Search for the cell housing the specified text and yield its (x, y) center coordinate. 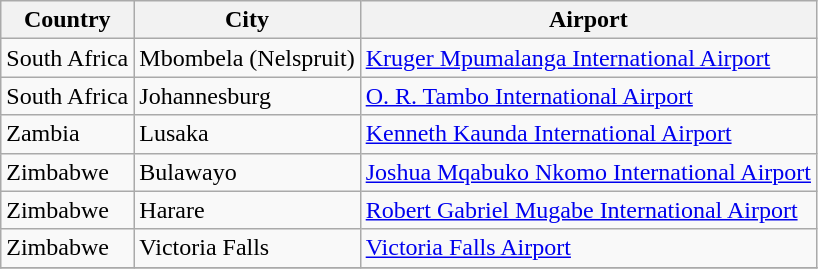
Zambia (68, 134)
Kenneth Kaunda International Airport (588, 134)
O. R. Tambo International Airport (588, 96)
Joshua Mqabuko Nkomo International Airport (588, 172)
City (247, 20)
Harare (247, 210)
Kruger Mpumalanga International Airport (588, 58)
Mbombela (Nelspruit) (247, 58)
Victoria Falls Airport (588, 248)
Robert Gabriel Mugabe International Airport (588, 210)
Country (68, 20)
Bulawayo (247, 172)
Johannesburg (247, 96)
Victoria Falls (247, 248)
Lusaka (247, 134)
Airport (588, 20)
